For the text-containing cell, return its midpoint in [x, y] coordinate format. 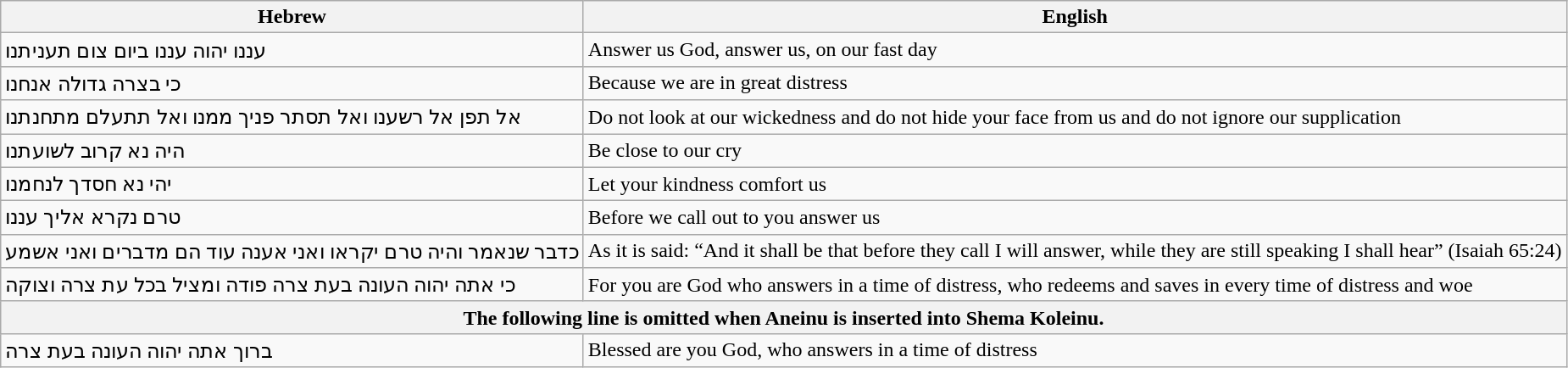
עננו יהוה עננו ביום צום תעניתנו [292, 50]
As it is said: “And it shall be that before they call I will answer, while they are still speaking I shall hear” (Isaiah 65:24) [1075, 251]
Blessed are you God, who answers in a time of distress [1075, 350]
Before we call out to you answer us [1075, 218]
English [1075, 17]
Answer us God, answer us, on our fast day [1075, 50]
Do not look at our wickedness and do not hide your face from us and do not ignore our supplication [1075, 117]
היה נא קרוב לשועתנו [292, 151]
Hebrew [292, 17]
Let your kindness comfort us [1075, 184]
כדבר שנאמר והיה טרם יקראו ואני אענה עוד הם מדברים ואני אשמע [292, 251]
ברוך אתה יהוה העונה בעת צרה [292, 350]
Because we are in great distress [1075, 83]
יהי נא חסדך לנחמנו [292, 184]
כי אתה יהוה העונה בעת צרה פודה ומציל בכל עת צרה וצוקה [292, 285]
טרם נקרא אליך עננו [292, 218]
The following line is omitted when Aneinu is inserted into Shema Koleinu. [783, 317]
אל תפן אל רשענו ואל תסתר פניך ממנו ואל תתעלם מתחנתנו [292, 117]
For you are God who answers in a time of distress, who redeems and saves in every time of distress and woe [1075, 285]
Be close to our cry [1075, 151]
כי בצרה גדולה אנחנו [292, 83]
